Find where the given text appears and provide that cell's center as (X, Y) coordinate. 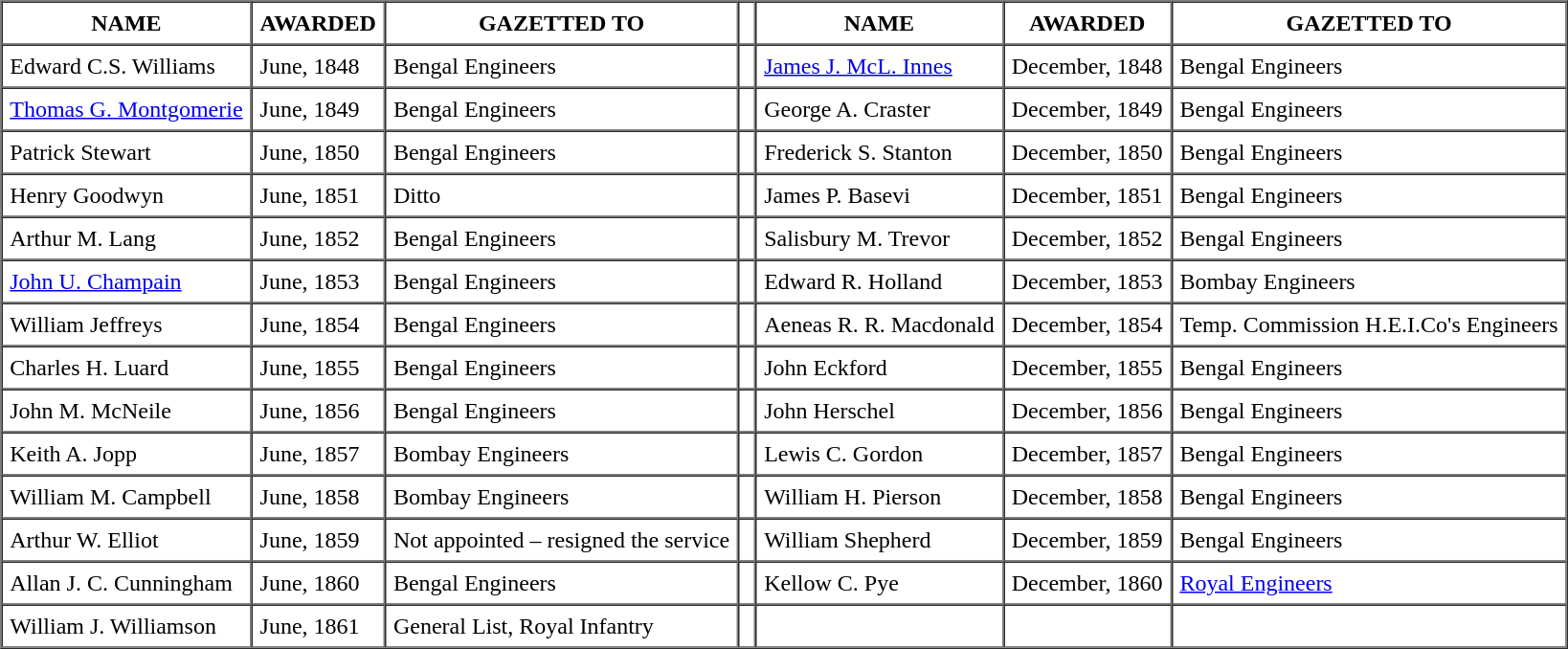
December, 1850 (1087, 151)
Temp. Commission H.E.I.Co's Engineers (1369, 324)
June, 1851 (318, 195)
William Jeffreys (126, 324)
June, 1849 (318, 109)
December, 1852 (1087, 237)
Edward R. Holland (879, 281)
Aeneas R. R. Macdonald (879, 324)
December, 1860 (1087, 582)
December, 1858 (1087, 496)
June, 1861 (318, 626)
Royal Engineers (1369, 582)
John Herschel (879, 410)
Lewis C. Gordon (879, 454)
June, 1848 (318, 65)
John M. McNeile (126, 410)
Patrick Stewart (126, 151)
June, 1859 (318, 540)
William J. Williamson (126, 626)
Allan J. C. Cunningham (126, 582)
December, 1856 (1087, 410)
Kellow C. Pye (879, 582)
Frederick S. Stanton (879, 151)
December, 1848 (1087, 65)
Thomas G. Montgomerie (126, 109)
June, 1856 (318, 410)
Arthur W. Elliot (126, 540)
William M. Campbell (126, 496)
June, 1858 (318, 496)
James J. McL. Innes (879, 65)
June, 1850 (318, 151)
December, 1857 (1087, 454)
Arthur M. Lang (126, 237)
June, 1852 (318, 237)
December, 1849 (1087, 109)
Salisbury M. Trevor (879, 237)
December, 1854 (1087, 324)
Charles H. Luard (126, 368)
December, 1853 (1087, 281)
George A. Craster (879, 109)
Ditto (561, 195)
Henry Goodwyn (126, 195)
June, 1855 (318, 368)
William H. Pierson (879, 496)
Not appointed – resigned the service (561, 540)
James P. Basevi (879, 195)
June, 1860 (318, 582)
June, 1853 (318, 281)
June, 1854 (318, 324)
December, 1859 (1087, 540)
June, 1857 (318, 454)
General List, Royal Infantry (561, 626)
Keith A. Jopp (126, 454)
December, 1855 (1087, 368)
December, 1851 (1087, 195)
John U. Champain (126, 281)
Edward C.S. Williams (126, 65)
William Shepherd (879, 540)
John Eckford (879, 368)
